Determine the (x, y) coordinate at the center of the cell enclosing the given text.  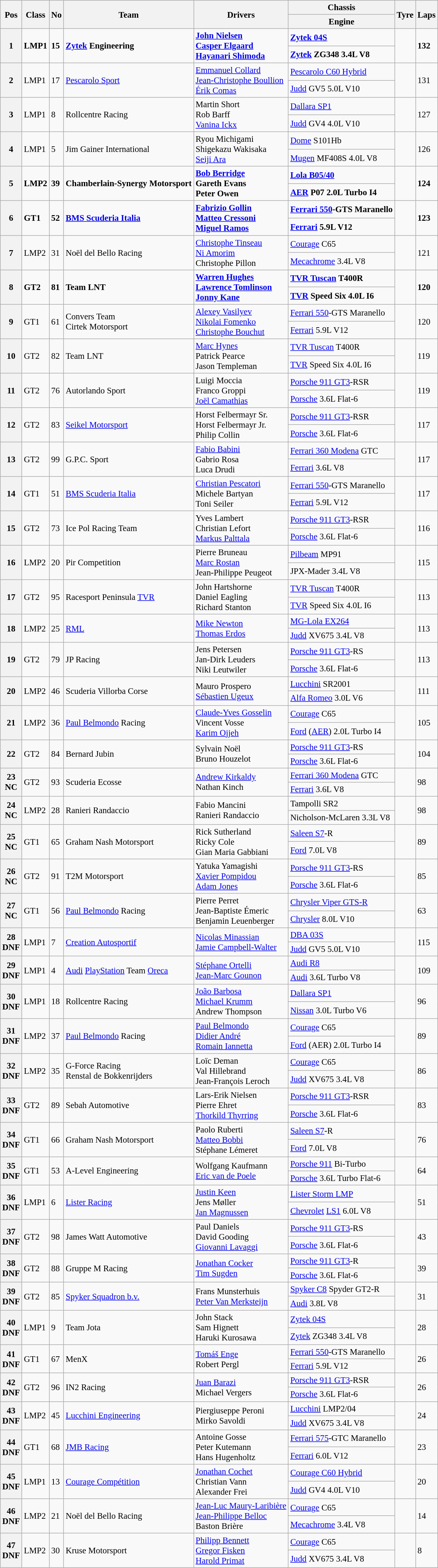
Zytek Engineering (129, 46)
16 (11, 563)
47DNF (11, 1550)
Lucchini SR2001 (342, 684)
Racesport Peninsula TVR (129, 597)
Autorlando Sport (129, 390)
Sylvain Noël Bruno Houzelot (241, 754)
66 (56, 1140)
Tomáš Enge Robert Pergl (241, 1359)
Piergiuseppe Peroni Mirko Savoldi (241, 1416)
29DNF (11, 970)
Ferrari 575-GTC Maranello (342, 1438)
67 (56, 1359)
Frans Munsterhuis Peter Van Merksteijn (241, 1296)
Dome S101Hb (342, 141)
No (56, 14)
G.P.C. Sport (129, 459)
Loïc Deman Val Hillebrand Jean-François Leroch (241, 1071)
Chrysler 8.0L V10 (342, 919)
127 (427, 115)
Lola B05/40 (342, 175)
Fabrizio Gollin Matteo Cressoni Miguel Ramos (241, 218)
30DNF (11, 1002)
23 (427, 1447)
Mauro Prospero Sébastien Ugeux (241, 691)
Team Jota (129, 1328)
Engine (342, 22)
86 (427, 1071)
Audi 3.8L V8 (342, 1304)
123 (427, 218)
36 (56, 723)
61 (56, 322)
Lister Storm LMP (342, 1194)
68 (56, 1447)
33DNF (11, 1105)
RML (129, 628)
46 (56, 691)
Alfa Romeo 3.0L V6 (342, 698)
JPX-Mader 3.4L V8 (342, 571)
Sebah Automotive (129, 1105)
Juan Barazi Michael Vergers (241, 1387)
53 (56, 1170)
126 (427, 149)
41DNF (11, 1359)
Antoine Gosse Peter Kutemann Hans Hugenholtz (241, 1447)
19 (11, 660)
Porsche 911 GT3-R (342, 1261)
44DNF (11, 1447)
Bob Berridge Gareth Evans Peter Owen (241, 184)
43DNF (11, 1416)
22 (11, 754)
79 (56, 660)
56 (56, 911)
Nicholson-McLaren 3.3L V8 (342, 818)
Ice Pol Racing Team (129, 528)
Convers Team Cirtek Motorsport (129, 322)
Philipp Bennett Gregor Fisken Harold Primat (241, 1550)
105 (427, 723)
Chevrolet LS1 6.0L V8 (342, 1211)
Yves Lambert Christian Lefort Markus Palttala (241, 528)
Luigi Moccia Franco Groppi Joël Camathias (241, 390)
Drivers (241, 14)
Fabio Mancini Ranieri Randaccio (241, 810)
34DNF (11, 1140)
81 (56, 287)
Bernard Jubin (129, 754)
Jens Petersen Jan-Dirk Leuders Niki Leutwiler (241, 660)
Christian Pescatori Michele Bartyan Toni Seiler (241, 494)
Jean-Luc Maury-Laribière Jean-Philippe Belloc Baston Brière (241, 1516)
Justin Keen Jens Møller Jan Magnussen (241, 1202)
Courage C60 Hybrid (342, 1473)
Spyker Squadron b.v. (129, 1296)
João Barbosa Michael Krumm Andrew Thompson (241, 1002)
Laps (427, 14)
MenX (129, 1359)
Nicolas Minassian Jamie Campbell-Walter (241, 942)
1 (11, 46)
Audi 3.6L Turbo V8 (342, 978)
Paul Belmondo Didier André Romain Iannetta (241, 1036)
111 (427, 691)
35 (56, 1071)
Pierre Bruneau Marc Rostan Jean-Philippe Peugeot (241, 563)
91 (56, 876)
Audi R8 (342, 963)
James Watt Automotive (129, 1237)
11 (11, 390)
DBA 03S (342, 935)
Pilbeam MP91 (342, 554)
24NC (11, 810)
26NC (11, 876)
Gruppe M Racing (129, 1268)
104 (427, 754)
64 (427, 1170)
121 (427, 253)
Rick Sutherland Ricky Cole Gian Maria Gabbiani (241, 842)
82 (56, 356)
Tampolli SR2 (342, 803)
Ranieri Randaccio (129, 810)
A-Level Engineering (129, 1170)
Spyker C8 Spyder GT2-R (342, 1289)
84 (56, 754)
35DNF (11, 1170)
Seikel Motorsport (129, 425)
28DNF (11, 942)
42DNF (11, 1387)
Paolo Ruberti Matteo Bobbi Stéphane Lémeret (241, 1140)
45 (56, 1416)
73 (56, 528)
Porsche 911 Bi-Turbo (342, 1164)
30 (56, 1550)
Ferrari 6.0L V12 (342, 1456)
46DNF (11, 1516)
27NC (11, 911)
Nissan 3.0L Turbo V6 (342, 1010)
Mugen MF408S 4.0L V8 (342, 158)
Stéphane Ortelli Jean-Marc Gounon (241, 970)
99 (56, 459)
Kruse Motorsport (129, 1550)
Ryou Michigami Shigekazu Wakisaka Seiji Ara (241, 149)
Lucchini LMP2/04 (342, 1409)
MG-Lola EX264 (342, 621)
Scuderia Ecosse (129, 782)
93 (56, 782)
Emmanuel Collard Jean-Christophe Boullion Érik Comas (241, 80)
Lucchini Engineering (129, 1416)
G-Force Racing Renstal de Bokkenrijders (129, 1071)
32DNF (11, 1071)
Alexey Vasilyev Nikolai Fomenko Christophe Bouchut (241, 322)
124 (427, 184)
39DNF (11, 1296)
23NC (11, 782)
Chamberlain-Synergy Motorsport (129, 184)
Andrew Kirkaldy Nathan Kinch (241, 782)
Mike Newton Thomas Erdos (241, 628)
T2M Motorsport (129, 876)
John Stack Sam Hignett Haruki Kurosawa (241, 1328)
12 (11, 425)
Pierre Perret Jean-Baptiste Émeric Benjamin Leuenberger (241, 911)
45DNF (11, 1481)
Paul Daniels David Gooding Giovanni Lavaggi (241, 1237)
John Nielsen Casper Elgaard Hayanari Shimoda (241, 46)
Claude-Yves Gosselin Vincent Vosse Karim Ojjeh (241, 723)
Tyre (405, 14)
Audi PlayStation Team Oreca (129, 970)
63 (427, 911)
36DNF (11, 1202)
Fabio Babini Gabrio Rosa Luca Drudi (241, 459)
Scuderia Villorba Corse (129, 691)
Warren Hughes Lawrence Tomlinson Jonny Kane (241, 287)
Martin Short Rob Barff Vanina Ickx (241, 115)
109 (427, 970)
Creation Autosportif (129, 942)
37DNF (11, 1237)
JMB Racing (129, 1447)
65 (56, 842)
38DNF (11, 1268)
3 (11, 115)
10 (11, 356)
Yatuka Yamagishi Xavier Pompidou Adam Jones (241, 876)
25 (56, 628)
95 (56, 597)
Lister Racing (129, 1202)
Pescarolo Sport (129, 80)
Jonathan Cochet Christian Vann Alexander Frei (241, 1481)
Courage Compétition (129, 1481)
Pescarolo C60 Hybrid (342, 72)
AER P07 2.0L Turbo I4 (342, 192)
132 (427, 46)
116 (427, 528)
Jonathan Cocker Tim Sugden (241, 1268)
Horst Felbermayr Sr. Horst Felbermayr Jr. Philip Collin (241, 425)
37 (56, 1036)
2 (11, 80)
52 (56, 218)
88 (56, 1268)
John Hartshorne Daniel Eagling Richard Stanton (241, 597)
Wolfgang Kaufmann Eric van de Poele (241, 1170)
IN2 Racing (129, 1387)
25NC (11, 842)
Class (35, 14)
Team (129, 14)
Jim Gainer International (129, 149)
Porsche 3.6L Turbo Flat-6 (342, 1178)
43 (427, 1237)
24 (427, 1416)
Pir Competition (129, 563)
131 (427, 80)
Lars-Erik Nielsen Pierre Ehret Thorkild Thyrring (241, 1105)
31DNF (11, 1036)
Chrysler Viper GTS-R (342, 902)
Christophe Tinseau Ni Amorim Christophe Pillon (241, 253)
Marc Hynes Patrick Pearce Jason Templeman (241, 356)
Pos (11, 14)
Chassis (342, 8)
JP Racing (129, 660)
40DNF (11, 1328)
